Identify which cell holds the provided text, then report its (X, Y) central coordinate. 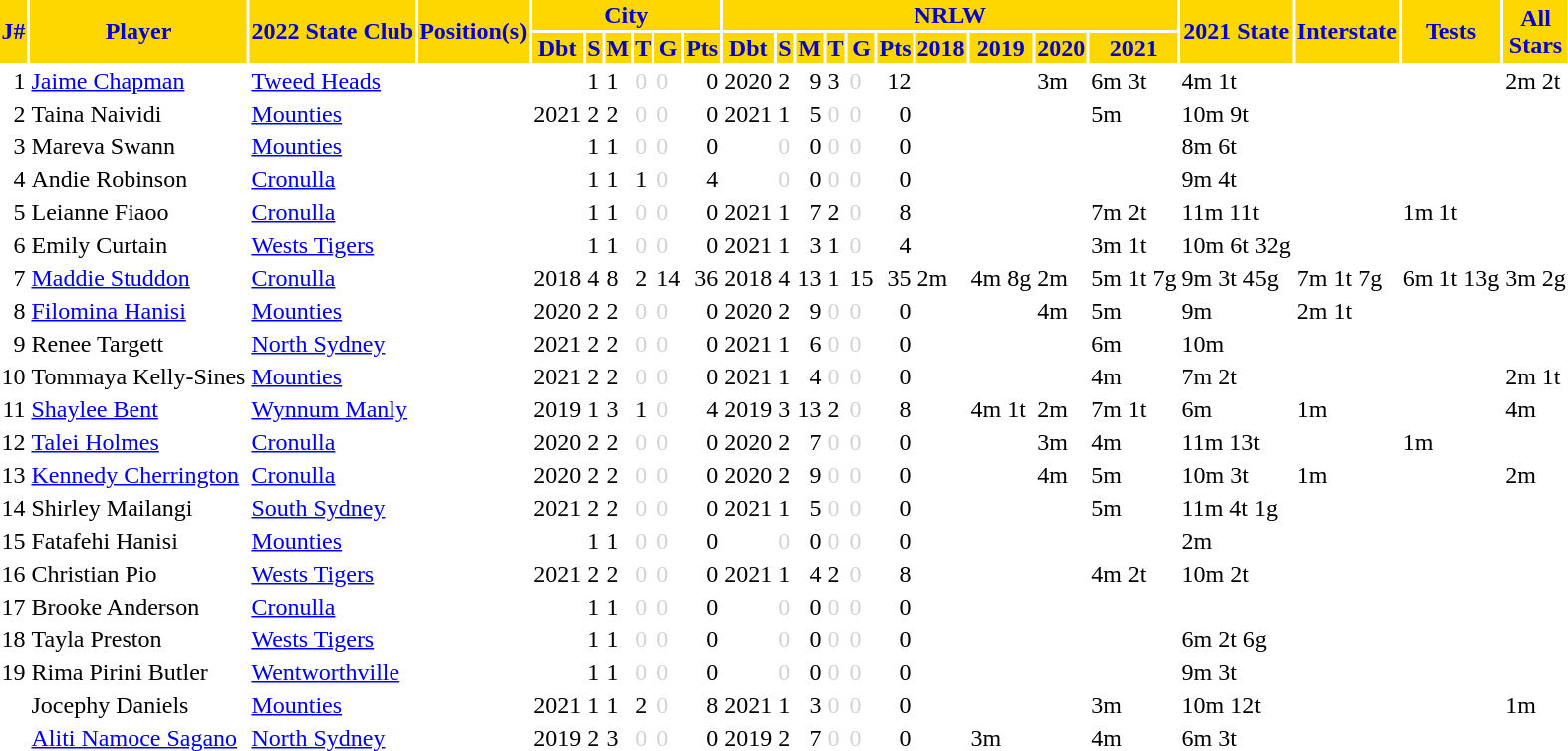
Rima Pirini Butler (138, 672)
9m (1236, 311)
6m 2t 6g (1236, 639)
17 (14, 607)
Taina Naividi (138, 114)
10m 2t (1236, 574)
Shirley Mailangi (138, 508)
10m 3t (1236, 475)
Interstate (1347, 32)
9m 3t (1236, 672)
Brooke Anderson (138, 607)
Renee Targett (138, 344)
10m 6t 32g (1236, 245)
Christian Pio (138, 574)
19 (14, 672)
Fatafehi Hanisi (138, 541)
10m 9t (1236, 114)
9m 4t (1236, 179)
Tests (1450, 32)
4m 8g (1001, 278)
10m (1236, 344)
11m 11t (1236, 212)
Position(s) (474, 32)
Tommaya Kelly-Sines (138, 376)
7m 1t 7g (1347, 278)
10m 12t (1236, 705)
10 (14, 376)
35 (895, 278)
City (626, 15)
Wynnum Manly (333, 409)
Jaime Chapman (138, 81)
8m 6t (1236, 146)
2m 2t (1536, 81)
Filomina Hanisi (138, 311)
4m 2t (1134, 574)
6m 1t 13g (1450, 278)
2021 State (1236, 32)
16 (14, 574)
Tweed Heads (333, 81)
North Sydney (333, 344)
Andie Robinson (138, 179)
Kennedy Cherrington (138, 475)
3m 1t (1134, 245)
18 (14, 639)
South Sydney (333, 508)
Wentworthville (333, 672)
36 (703, 278)
11m 4t 1g (1236, 508)
Mareva Swann (138, 146)
Emily Curtain (138, 245)
Talei Holmes (138, 442)
Leianne Fiaoo (138, 212)
9m 3t 45g (1236, 278)
Maddie Studdon (138, 278)
All Stars (1536, 32)
Tayla Preston (138, 639)
NRLW (950, 15)
Player (138, 32)
2022 State Club (333, 32)
3m 2g (1536, 278)
7m 1t (1134, 409)
Jocephy Daniels (138, 705)
6m 3t (1134, 81)
11m 13t (1236, 442)
5m 1t 7g (1134, 278)
J# (14, 32)
1m 1t (1450, 212)
11 (14, 409)
Shaylee Bent (138, 409)
